Provide the (x, y) coordinate of the cell's center where the given text is located.  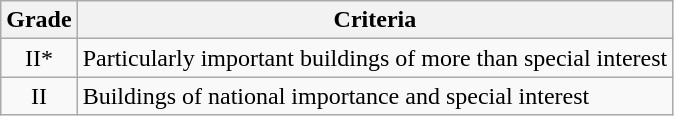
Buildings of national importance and special interest (375, 96)
Criteria (375, 20)
Particularly important buildings of more than special interest (375, 58)
II* (39, 58)
Grade (39, 20)
II (39, 96)
